Pinpoint the cell where the given text exists, returning its [x, y] midpoint coordinate. 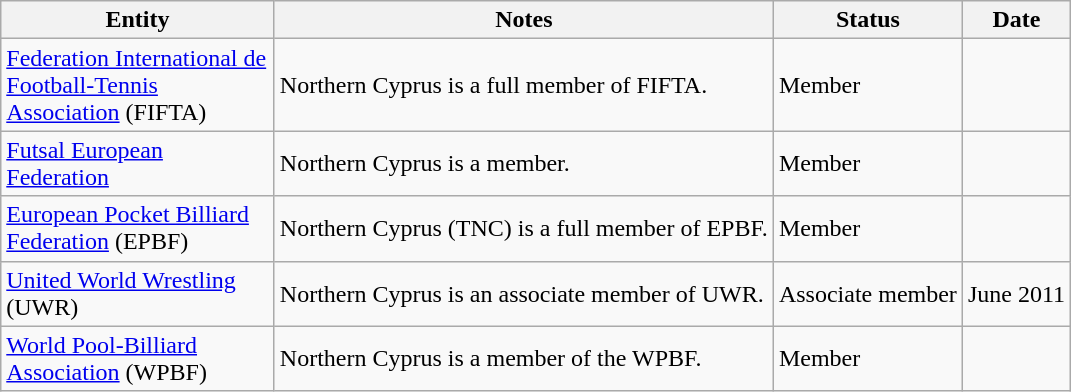
Status [868, 20]
Futsal European Federation [138, 164]
Northern Cyprus is an associate member of UWR. [524, 294]
Notes [524, 20]
World Pool-Billiard Association (WPBF) [138, 358]
Federation International de Football-Tennis Association (FIFTA) [138, 85]
European Pocket Billiard Federation (EPBF) [138, 228]
Northern Cyprus is a member of the WPBF. [524, 358]
Date [1016, 20]
United World Wrestling (UWR) [138, 294]
Northern Cyprus is a full member of FIFTA. [524, 85]
Northern Cyprus is a member. [524, 164]
Northern Cyprus (TNC) is a full member of EPBF. [524, 228]
Associate member [868, 294]
Entity [138, 20]
June 2011 [1016, 294]
